Return the [x, y] coordinate for the center point of the cell that contains the specified text.  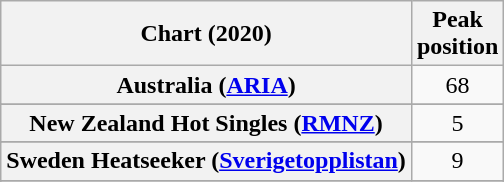
68 [457, 85]
9 [457, 161]
Sweden Heatseeker (Sverigetopplistan) [206, 161]
Chart (2020) [206, 34]
Peakposition [457, 34]
Australia (ARIA) [206, 85]
New Zealand Hot Singles (RMNZ) [206, 123]
5 [457, 123]
